Return the (X, Y) coordinate for the center point of the cell that contains the specified text.  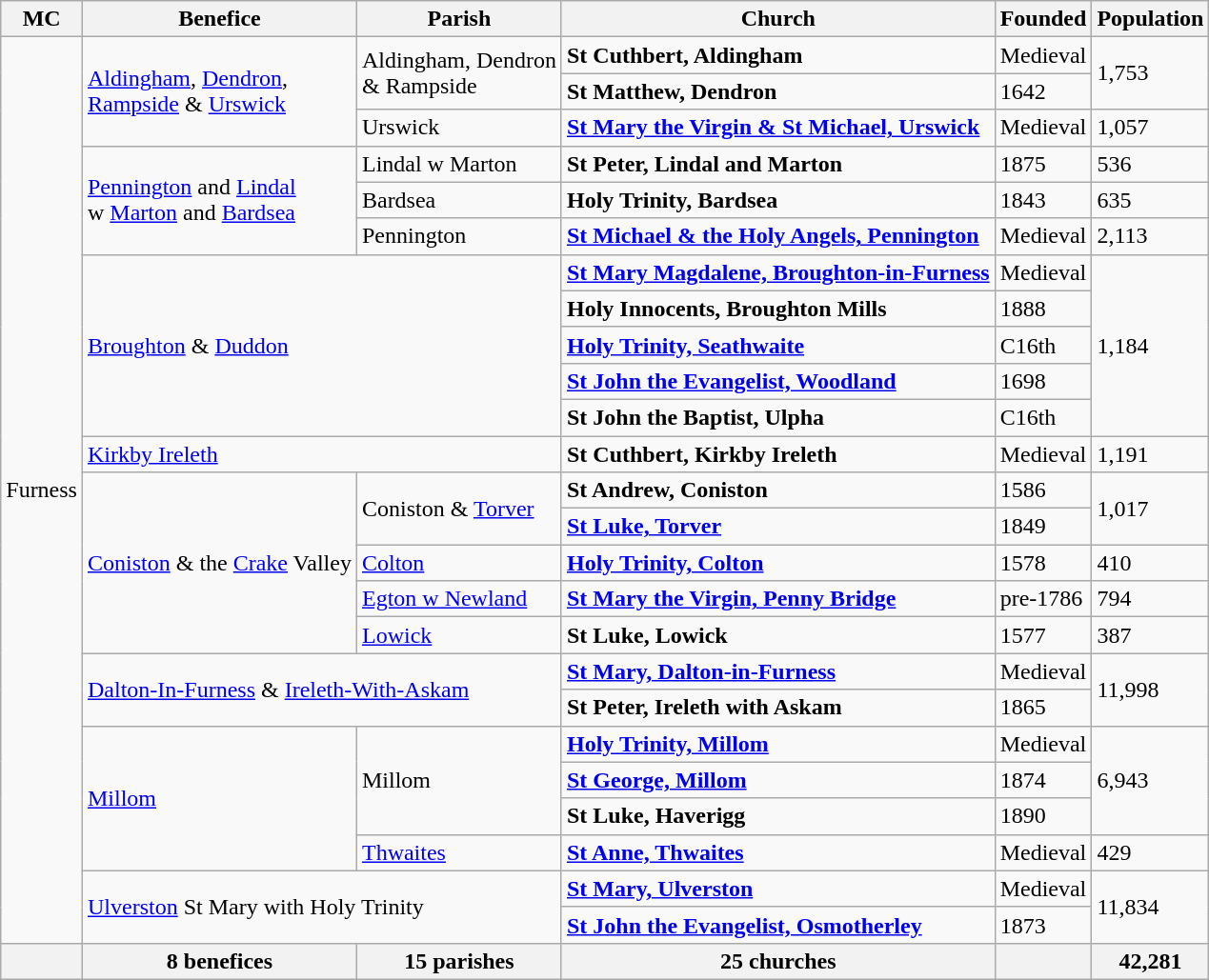
11,998 (1151, 690)
Colton (459, 563)
1,753 (1151, 73)
1888 (1043, 309)
Lowick (459, 635)
Kirkby Ireleth (322, 454)
410 (1151, 563)
St John the Evangelist, Woodland (777, 381)
1642 (1043, 91)
Bardsea (459, 200)
11,834 (1151, 907)
Parish (459, 19)
St Peter, Lindal and Marton (777, 164)
St Matthew, Dendron (777, 91)
8 benefices (219, 961)
St John the Evangelist, Osmotherley (777, 925)
1577 (1043, 635)
1865 (1043, 708)
15 parishes (459, 961)
Holy Trinity, Millom (777, 744)
Broughton & Duddon (322, 345)
pre-1786 (1043, 599)
2,113 (1151, 236)
Founded (1043, 19)
1890 (1043, 816)
1698 (1043, 381)
Holy Innocents, Broughton Mills (777, 309)
St George, Millom (777, 780)
St Cuthbert, Aldingham (777, 55)
St John the Baptist, Ulpha (777, 417)
St Luke, Haverigg (777, 816)
St Mary, Ulverston (777, 889)
Holy Trinity, Colton (777, 563)
Aldingham, Dendron & Rampside (459, 73)
6,943 (1151, 780)
Population (1151, 19)
1,017 (1151, 509)
429 (1151, 852)
1849 (1043, 527)
Urswick (459, 128)
42,281 (1151, 961)
Ulverston St Mary with Holy Trinity (322, 907)
Dalton-In-Furness & Ireleth-With-Askam (322, 690)
St Mary the Virgin & St Michael, Urswick (777, 128)
St Michael & the Holy Angels, Pennington (777, 236)
Thwaites (459, 852)
635 (1151, 200)
1578 (1043, 563)
1843 (1043, 200)
1874 (1043, 780)
St Luke, Torver (777, 527)
Furness (42, 490)
Holy Trinity, Bardsea (777, 200)
25 churches (777, 961)
St Peter, Ireleth with Askam (777, 708)
St Cuthbert, Kirkby Ireleth (777, 454)
Lindal w Marton (459, 164)
1,191 (1151, 454)
1,057 (1151, 128)
St Mary Magdalene, Broughton-in-Furness (777, 272)
794 (1151, 599)
1875 (1043, 164)
1586 (1043, 490)
Holy Trinity, Seathwaite (777, 345)
St Mary, Dalton-in-Furness (777, 671)
1,184 (1151, 345)
387 (1151, 635)
Pennington (459, 236)
MC (42, 19)
Pennington and Lindal w Marton and Bardsea (219, 200)
Egton w Newland (459, 599)
St Anne, Thwaites (777, 852)
536 (1151, 164)
St Andrew, Coniston (777, 490)
St Luke, Lowick (777, 635)
Benefice (219, 19)
Aldingham, Dendron,Rampside & Urswick (219, 91)
St Mary the Virgin, Penny Bridge (777, 599)
Coniston & the Crake Valley (219, 563)
Church (777, 19)
Coniston & Torver (459, 509)
1873 (1043, 925)
